Determine the [x, y] coordinate at the center of the cell enclosing the given text.  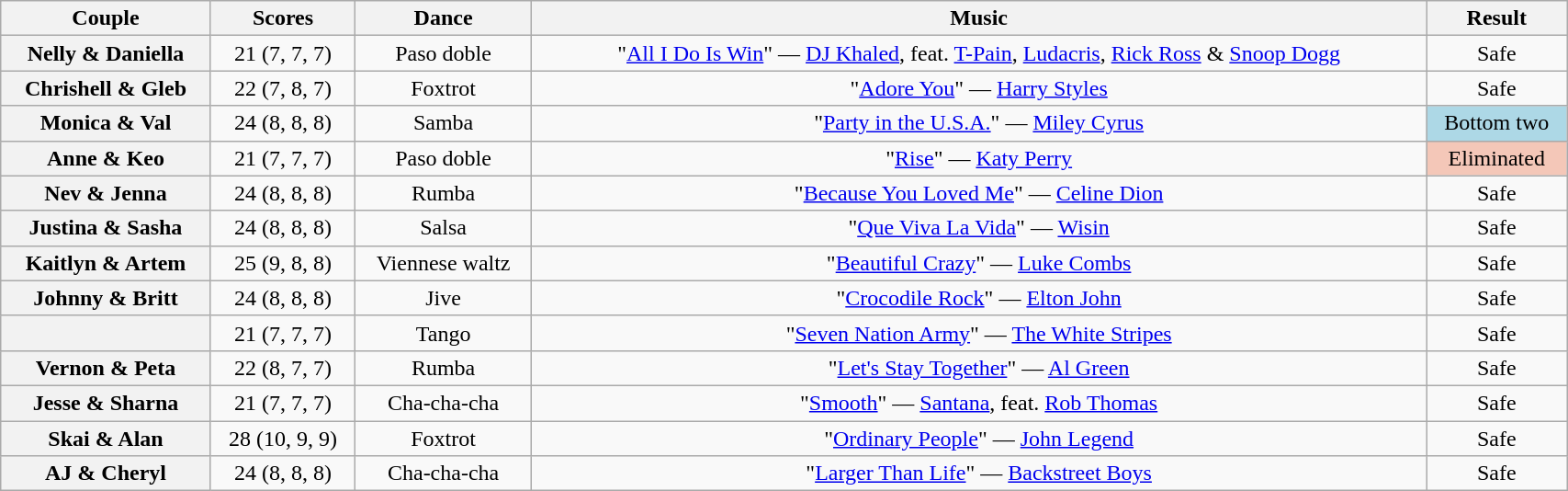
Skai & Alan [106, 439]
Chrishell & Gleb [106, 88]
"Smooth" — Santana, feat. Rob Thomas [978, 403]
Eliminated [1497, 158]
Nelly & Daniella [106, 53]
"Que Viva La Vida" — Wisin [978, 228]
"Beautiful Crazy" — Luke Combs [978, 263]
Anne & Keo [106, 158]
Music [978, 18]
"Ordinary People" — John Legend [978, 439]
Jesse & Sharna [106, 403]
"All I Do Is Win" — DJ Khaled, feat. T-Pain, Ludacris, Rick Ross & Snoop Dogg [978, 53]
Viennese waltz [444, 263]
Scores [283, 18]
"Crocodile Rock" — Elton John [978, 298]
28 (10, 9, 9) [283, 439]
Nev & Jenna [106, 193]
Bottom two [1497, 123]
Dance [444, 18]
Johnny & Britt [106, 298]
Samba [444, 123]
"Larger Than Life" — Backstreet Boys [978, 474]
Monica & Val [106, 123]
Vernon & Peta [106, 368]
Salsa [444, 228]
Jive [444, 298]
AJ & Cheryl [106, 474]
"Rise" — Katy Perry [978, 158]
Tango [444, 333]
Kaitlyn & Artem [106, 263]
25 (9, 8, 8) [283, 263]
"Adore You" — Harry Styles [978, 88]
22 (7, 8, 7) [283, 88]
"Because You Loved Me" — Celine Dion [978, 193]
"Party in the U.S.A." — Miley Cyrus [978, 123]
22 (8, 7, 7) [283, 368]
Justina & Sasha [106, 228]
Couple [106, 18]
"Seven Nation Army" — The White Stripes [978, 333]
Result [1497, 18]
"Let's Stay Together" — Al Green [978, 368]
